Identify which cell holds the provided text, then report its (X, Y) central coordinate. 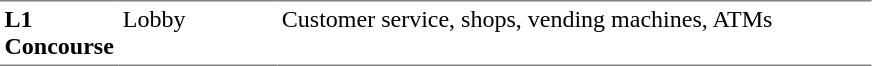
Customer service, shops, vending machines, ATMs (574, 33)
L1Concourse (59, 33)
Lobby (198, 33)
